Extract the [X, Y] coordinate from the center of the cell holding the provided text.  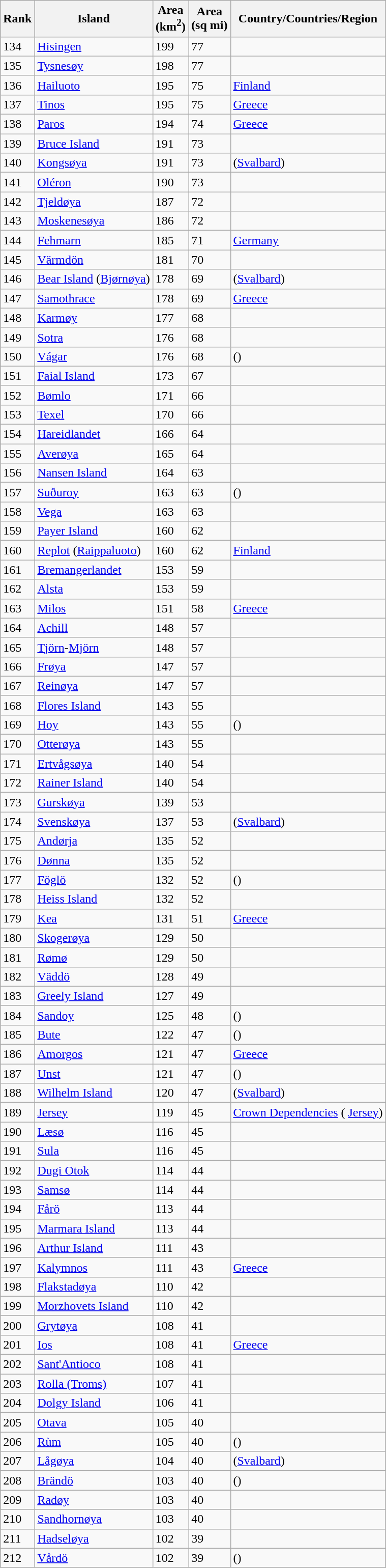
Tysnesøy [94, 66]
149 [17, 337]
Replot (Raippaluoto) [94, 550]
Morzhovets Island [94, 1306]
51 [210, 918]
Dolgy Island [94, 1403]
146 [17, 279]
158 [17, 512]
Andørja [94, 841]
Alsta [94, 589]
Area(sq mi) [210, 19]
211 [17, 1538]
142 [17, 202]
70 [210, 260]
144 [17, 240]
Tjeldøya [94, 202]
136 [17, 85]
Area(km2) [170, 19]
212 [17, 1558]
Bute [94, 1034]
208 [17, 1480]
Flores Island [94, 705]
196 [17, 1248]
Sandoy [94, 1015]
Rainer Island [94, 783]
193 [17, 1190]
Sant'Antioco [94, 1364]
Rank [17, 19]
Ertvågsøya [94, 764]
Dugi Otok [94, 1170]
197 [17, 1267]
107 [170, 1384]
Ios [94, 1345]
179 [17, 918]
134 [17, 46]
Svenskøya [94, 822]
Lågøya [94, 1461]
155 [17, 454]
Island [94, 19]
206 [17, 1442]
184 [17, 1015]
120 [170, 1093]
Frøya [94, 666]
Bear Island (Bjørnøya) [94, 279]
Milos [94, 608]
Otterøya [94, 744]
Reinøya [94, 686]
182 [17, 976]
Tjörn-Mjörn [94, 647]
131 [170, 918]
Fehmarn [94, 240]
Flakstadøya [94, 1286]
104 [170, 1461]
Samsø [94, 1190]
Nansen Island [94, 473]
Jersey [94, 1112]
207 [17, 1461]
Radøy [94, 1500]
Læsø [94, 1132]
Arthur Island [94, 1248]
209 [17, 1500]
Grytøya [94, 1325]
202 [17, 1364]
Sula [94, 1151]
Bømlo [94, 395]
Otava [94, 1422]
58 [210, 608]
161 [17, 570]
Dønna [94, 860]
201 [17, 1345]
Hareidlandet [94, 434]
Föglö [94, 880]
Kalymnos [94, 1267]
210 [17, 1519]
Suðuroy [94, 492]
106 [170, 1403]
Värmdön [94, 260]
Karmøy [94, 318]
Oléron [94, 182]
Country/Countries/Region [308, 19]
145 [17, 260]
188 [17, 1093]
Averøya [94, 454]
Crown Dependencies ( Jersey) [308, 1112]
200 [17, 1325]
Rolla (Troms) [94, 1384]
Rùm [94, 1442]
Sandhornøya [94, 1519]
Hadseløya [94, 1538]
169 [17, 724]
Gurskøya [94, 802]
156 [17, 473]
71 [210, 240]
Hailuoto [94, 85]
119 [170, 1112]
Faial Island [94, 376]
122 [170, 1034]
180 [17, 938]
Heiss Island [94, 899]
128 [170, 976]
67 [210, 376]
Vega [94, 512]
154 [17, 434]
Fårö [94, 1209]
Paros [94, 124]
74 [210, 124]
167 [17, 686]
125 [170, 1015]
203 [17, 1384]
Germany [308, 240]
Kea [94, 918]
Bremangerlandet [94, 570]
204 [17, 1403]
48 [210, 1015]
Väddö [94, 976]
152 [17, 395]
141 [17, 182]
174 [17, 822]
Moskenesøya [94, 221]
Skogerøya [94, 938]
192 [17, 1170]
Hisingen [94, 46]
127 [170, 996]
Wilhelm Island [94, 1093]
Rømø [94, 957]
189 [17, 1112]
159 [17, 531]
Brändö [94, 1480]
Marmara Island [94, 1228]
Payer Island [94, 531]
Vágar [94, 356]
150 [17, 356]
Texel [94, 414]
168 [17, 705]
205 [17, 1422]
Amorgos [94, 1054]
172 [17, 783]
138 [17, 124]
183 [17, 996]
Unst [94, 1074]
Tinos [94, 104]
157 [17, 492]
Samothrace [94, 298]
Achill [94, 628]
175 [17, 841]
Kongsøya [94, 163]
Bruce Island [94, 144]
Vårdö [94, 1558]
Greely Island [94, 996]
162 [17, 589]
Sotra [94, 337]
Hoy [94, 724]
